Find where the given text appears and provide that cell's center as (X, Y) coordinate. 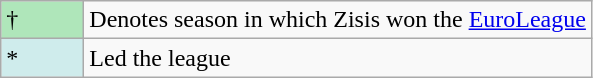
Led the league (338, 58)
Denotes season in which Zisis won the EuroLeague (338, 20)
* (42, 58)
† (42, 20)
